Find where the given text appears and provide that cell's center as (X, Y) coordinate. 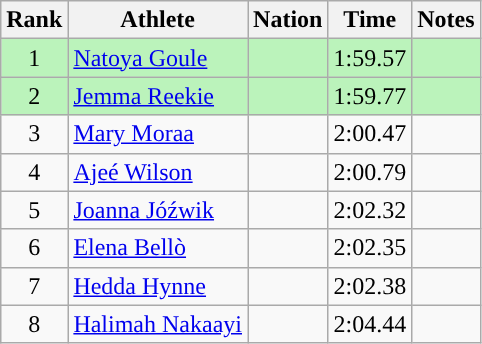
Elena Bellò (158, 248)
Halimah Nakaayi (158, 324)
Nation (288, 20)
Rank (34, 20)
Mary Moraa (158, 134)
8 (34, 324)
2:00.47 (370, 134)
2 (34, 96)
Natoya Goule (158, 58)
Notes (446, 20)
1:59.77 (370, 96)
1:59.57 (370, 58)
4 (34, 172)
2:00.79 (370, 172)
5 (34, 210)
1 (34, 58)
2:02.32 (370, 210)
6 (34, 248)
Jemma Reekie (158, 96)
Joanna Jóźwik (158, 210)
Time (370, 20)
2:02.38 (370, 286)
Ajeé Wilson (158, 172)
Hedda Hynne (158, 286)
7 (34, 286)
2:02.35 (370, 248)
3 (34, 134)
Athlete (158, 20)
2:04.44 (370, 324)
